Scan for the cell matching the given text and deliver its (x, y) coordinate at center. 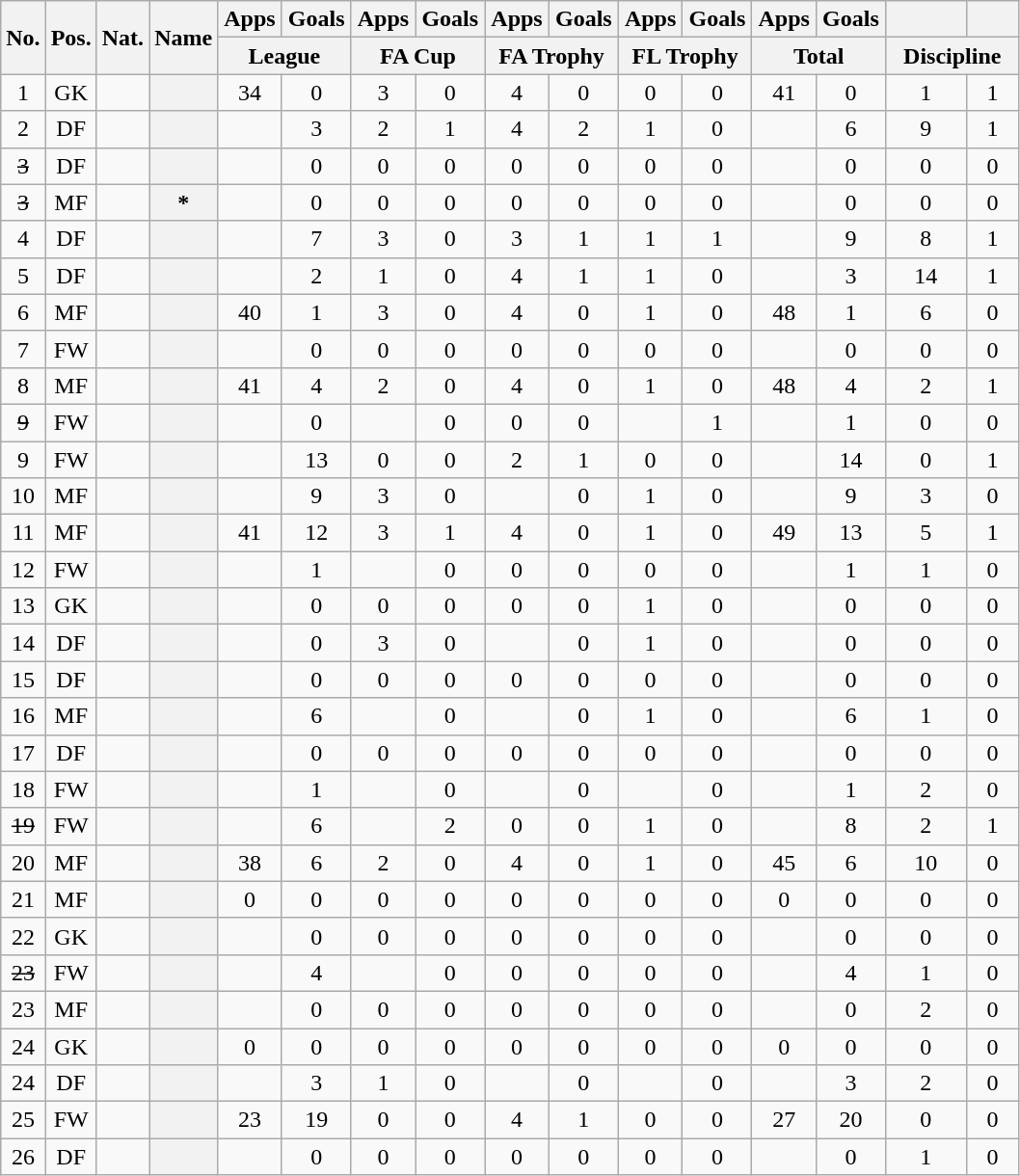
18 (23, 789)
FA Trophy (551, 56)
17 (23, 753)
Discipline (953, 56)
34 (251, 93)
Pos. (71, 38)
45 (785, 863)
League (285, 56)
22 (23, 936)
FL Trophy (684, 56)
27 (785, 1120)
26 (23, 1157)
Name (183, 38)
Nat. (122, 38)
Total (819, 56)
49 (785, 533)
11 (23, 533)
40 (251, 312)
21 (23, 899)
15 (23, 680)
38 (251, 863)
No. (23, 38)
16 (23, 716)
* (183, 202)
25 (23, 1120)
FA Cup (418, 56)
